Search for the cell housing the specified text and yield its (X, Y) center coordinate. 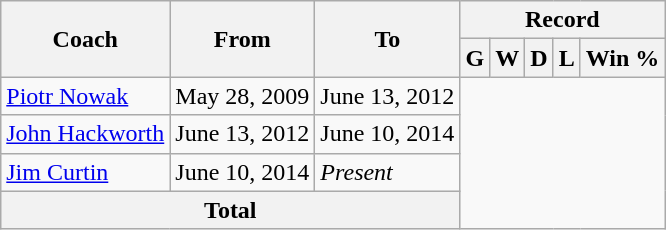
Piotr Nowak (86, 96)
Total (230, 210)
Coach (86, 39)
G (475, 58)
May 28, 2009 (242, 96)
D (539, 58)
Record (562, 20)
John Hackworth (86, 134)
Jim Curtin (86, 172)
Win % (622, 58)
W (508, 58)
From (242, 39)
Present (388, 172)
L (566, 58)
To (388, 39)
